Search for the cell housing the specified text and yield its (X, Y) center coordinate. 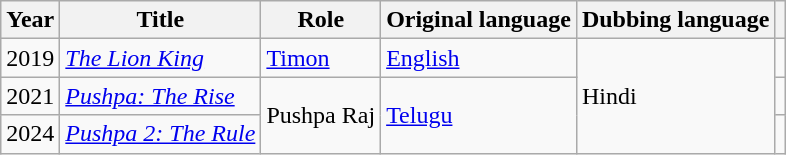
Pushpa Raj (321, 115)
2024 (30, 134)
Pushpa: The Rise (160, 96)
2021 (30, 96)
Telugu (479, 115)
Year (30, 20)
Timon (321, 58)
Hindi (675, 96)
Dubbing language (675, 20)
Title (160, 20)
Role (321, 20)
Original language (479, 20)
The Lion King (160, 58)
2019 (30, 58)
English (479, 58)
Pushpa 2: The Rule (160, 134)
